Locate the cell with the specified text and output its (x, y) center coordinate. 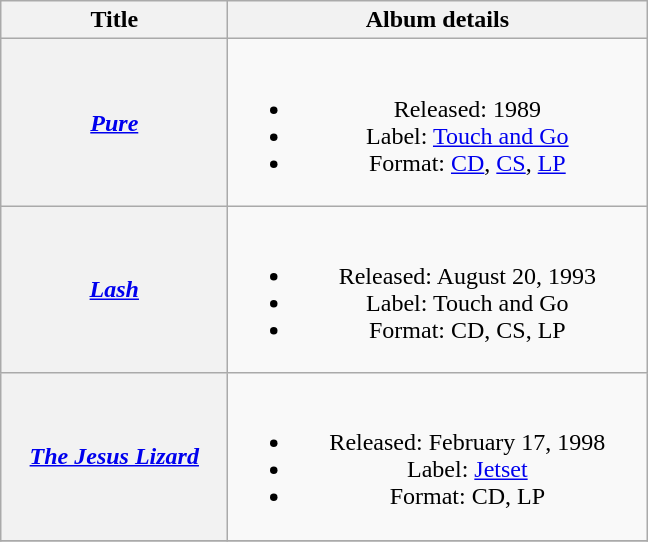
Released: August 20, 1993Label: Touch and GoFormat: CD, CS, LP (438, 290)
Pure (114, 122)
The Jesus Lizard (114, 456)
Title (114, 20)
Released: February 17, 1998Label: JetsetFormat: CD, LP (438, 456)
Album details (438, 20)
Released: 1989Label: Touch and GoFormat: CD, CS, LP (438, 122)
Lash (114, 290)
